Scan for the cell matching the given text and deliver its (x, y) coordinate at center. 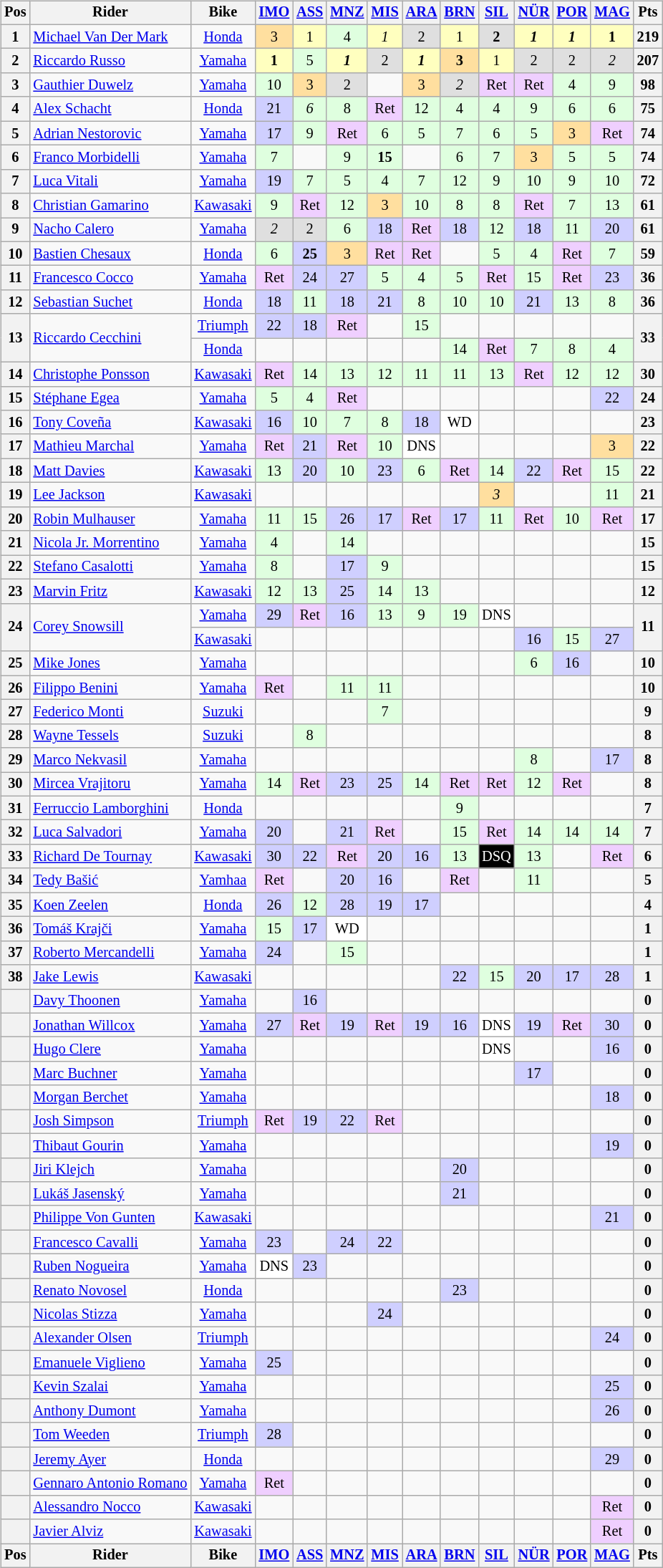
Richard De Tournay (110, 857)
Renato Novosel (110, 1290)
Nicola Jr. Morrentino (110, 543)
Federico Monti (110, 712)
Jonathan Willcox (110, 1025)
219 (648, 37)
Mathieu Marchal (110, 446)
72 (648, 181)
Tom Weeden (110, 1435)
Marvin Fritz (110, 591)
Gauthier Duwelz (110, 85)
Mike Jones (110, 663)
98 (648, 85)
Francesco Cocco (110, 278)
Ruben Nogueira (110, 1266)
Tony Coveña (110, 423)
Ferruccio Lamborghini (110, 808)
Javier Alviz (110, 1531)
34 (15, 880)
Riccardo Cecchini (110, 338)
Adrian Nestorovic (110, 133)
Marco Nekvasil (110, 760)
Nacho Calero (110, 230)
Alexander Olsen (110, 1339)
Michael Van Der Mark (110, 37)
Lukáš Jasenský (110, 1194)
Mircea Vrajitoru (110, 784)
Filippo Benini (110, 688)
Tedy Bašić (110, 880)
Riccardo Russo (110, 61)
Davy Thoonen (110, 1001)
Lee Jackson (110, 495)
Christian Gamarino (110, 206)
Marc Buchner (110, 1074)
Francesco Cavalli (110, 1242)
Jiri Klejch (110, 1170)
Stéphane Egea (110, 398)
Corey Snowsill (110, 627)
38 (15, 977)
Bastien Chesaux (110, 254)
DSQ (496, 857)
Wayne Tessels (110, 736)
Jeremy Ayer (110, 1459)
Robin Mulhauser (110, 519)
Emanuele Viglieno (110, 1362)
Christophe Ponsson (110, 374)
Matt Davies (110, 471)
Alessandro Nocco (110, 1507)
Hugo Clere (110, 1049)
Anthony Dumont (110, 1411)
Koen Zeelen (110, 905)
75 (648, 109)
Yamhaa (223, 880)
37 (15, 953)
Sebastian Suchet (110, 302)
Josh Simpson (110, 1122)
Morgan Berchet (110, 1097)
Nicolas Stizza (110, 1314)
Kevin Szalai (110, 1387)
Roberto Mercandelli (110, 953)
31 (15, 808)
Thibaut Gourin (110, 1145)
Franco Morbidelli (110, 158)
Luca Salvadori (110, 832)
Luca Vitali (110, 181)
Alex Schacht (110, 109)
59 (648, 254)
32 (15, 832)
Stefano Casalotti (110, 567)
Tomáš Krajči (110, 929)
207 (648, 61)
35 (15, 905)
Philippe Von Gunten (110, 1218)
Gennaro Antonio Romano (110, 1483)
Jake Lewis (110, 977)
